Detect which cell encompasses the target text, then output its [X, Y] center coordinate. 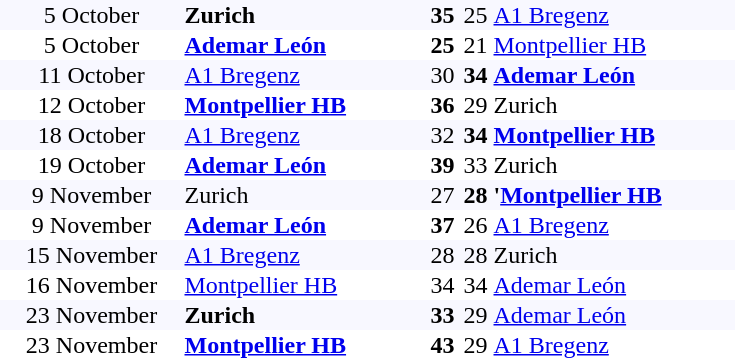
16 November [92, 285]
27 [442, 195]
15 November [92, 255]
19 October [92, 165]
39 [442, 165]
32 [442, 135]
12 October [92, 105]
21 [476, 45]
11 October [92, 75]
26 [476, 225]
18 October [92, 135]
'Montpellier HB [614, 195]
23 November [92, 315]
37 [442, 225]
36 [442, 105]
35 [442, 15]
30 [442, 75]
